Pinpoint the cell where the given text exists, returning its (x, y) midpoint coordinate. 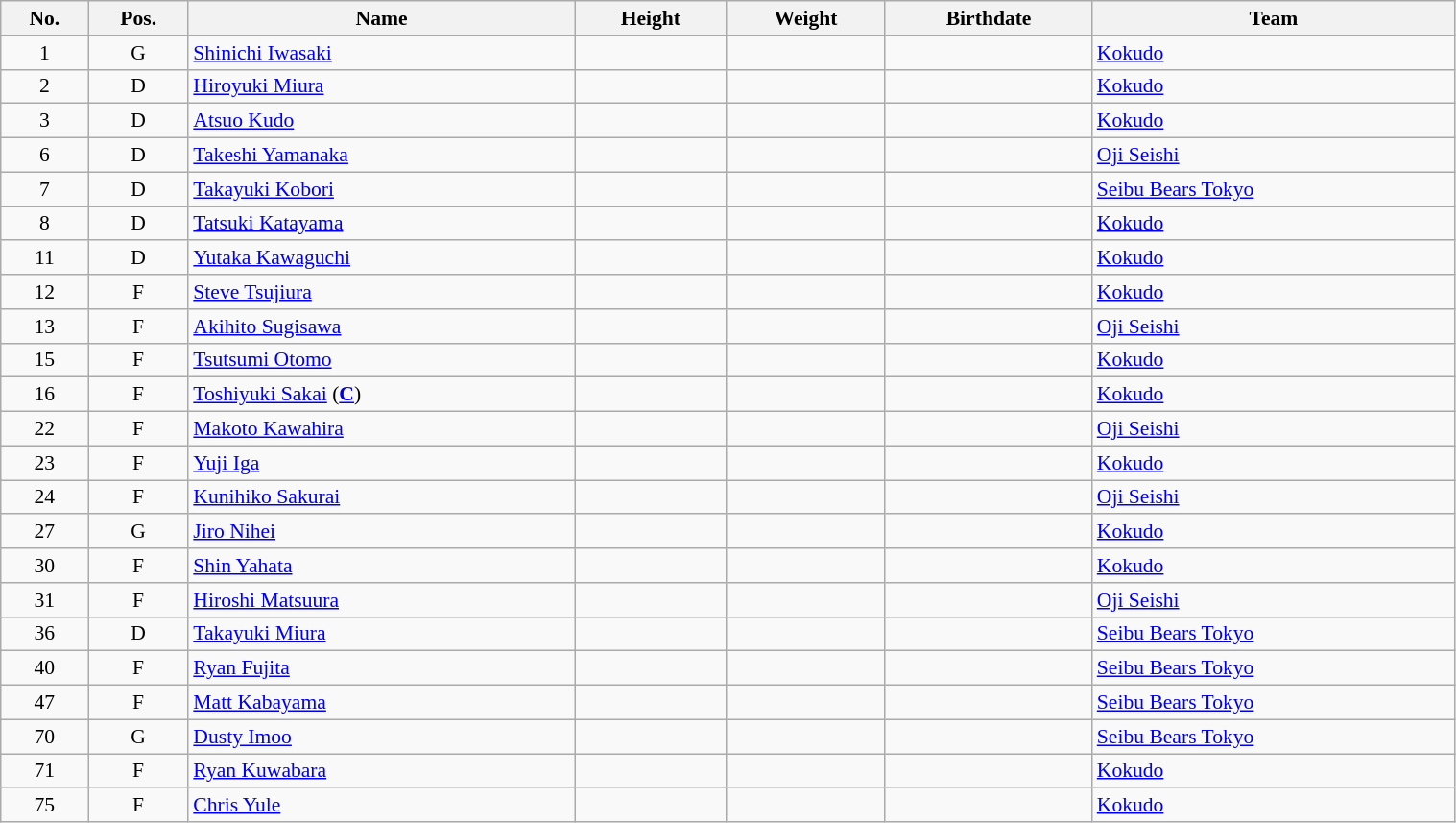
Matt Kabayama (382, 703)
71 (44, 771)
Dusty Imoo (382, 737)
Takayuki Miura (382, 634)
36 (44, 634)
2 (44, 86)
6 (44, 156)
Team (1274, 18)
Name (382, 18)
Jiro Nihei (382, 532)
30 (44, 566)
Steve Tsujiura (382, 292)
Toshiyuki Sakai (C) (382, 395)
Takeshi Yamanaka (382, 156)
23 (44, 463)
Height (651, 18)
Shinichi Iwasaki (382, 53)
16 (44, 395)
Shin Yahata (382, 566)
27 (44, 532)
Yuji Iga (382, 463)
Akihito Sugisawa (382, 327)
22 (44, 429)
8 (44, 224)
15 (44, 360)
3 (44, 121)
Ryan Kuwabara (382, 771)
Tsutsumi Otomo (382, 360)
70 (44, 737)
Makoto Kawahira (382, 429)
Kunihiko Sakurai (382, 497)
Chris Yule (382, 806)
Yutaka Kawaguchi (382, 258)
7 (44, 189)
Hiroyuki Miura (382, 86)
Tatsuki Katayama (382, 224)
13 (44, 327)
Pos. (138, 18)
Weight (806, 18)
Atsuo Kudo (382, 121)
31 (44, 600)
Ryan Fujita (382, 668)
75 (44, 806)
Birthdate (989, 18)
Hiroshi Matsuura (382, 600)
11 (44, 258)
Takayuki Kobori (382, 189)
47 (44, 703)
No. (44, 18)
12 (44, 292)
1 (44, 53)
40 (44, 668)
24 (44, 497)
